Pinpoint the cell where the given text exists, returning its [x, y] midpoint coordinate. 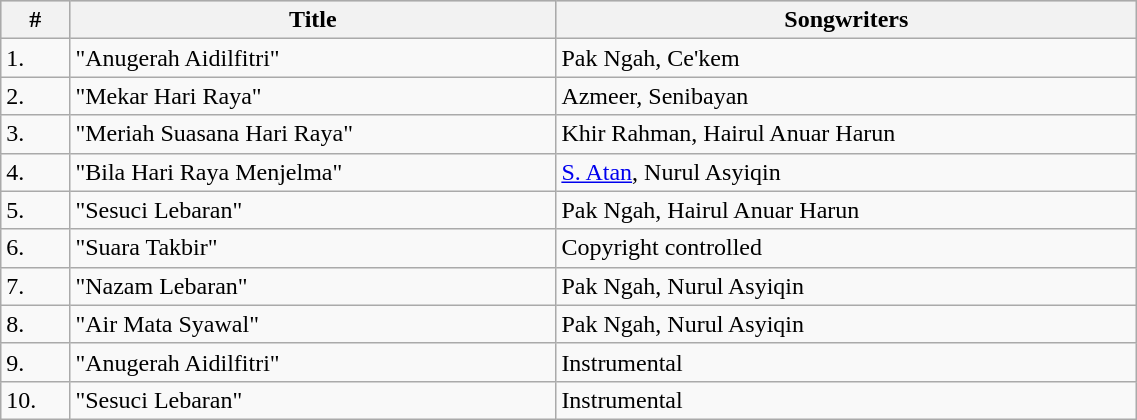
"Air Mata Syawal" [313, 324]
3. [36, 134]
2. [36, 96]
7. [36, 286]
Copyright controlled [846, 248]
8. [36, 324]
"Suara Takbir" [313, 248]
Azmeer, Senibayan [846, 96]
Pak Ngah, Hairul Anuar Harun [846, 210]
1. [36, 58]
Title [313, 20]
Songwriters [846, 20]
10. [36, 400]
"Meriah Suasana Hari Raya" [313, 134]
4. [36, 172]
"Bila Hari Raya Menjelma" [313, 172]
S. Atan, Nurul Asyiqin [846, 172]
6. [36, 248]
9. [36, 362]
# [36, 20]
"Mekar Hari Raya" [313, 96]
5. [36, 210]
Pak Ngah, Ce'kem [846, 58]
"Nazam Lebaran" [313, 286]
Khir Rahman, Hairul Anuar Harun [846, 134]
